Find where the given text appears and provide that cell's center as (X, Y) coordinate. 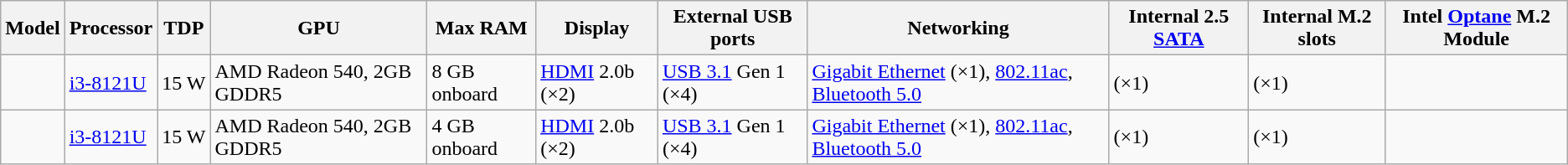
TDP (184, 28)
Internal 2.5 SATA (1179, 28)
8 GB onboard (482, 82)
Model (33, 28)
4 GB onboard (482, 137)
Display (597, 28)
Internal M.2 slots (1317, 28)
Max RAM (482, 28)
Processor (111, 28)
GPU (318, 28)
External USB ports (732, 28)
Networking (958, 28)
Intel Optane M.2 Module (1476, 28)
